Identify which cell holds the provided text, then report its [x, y] central coordinate. 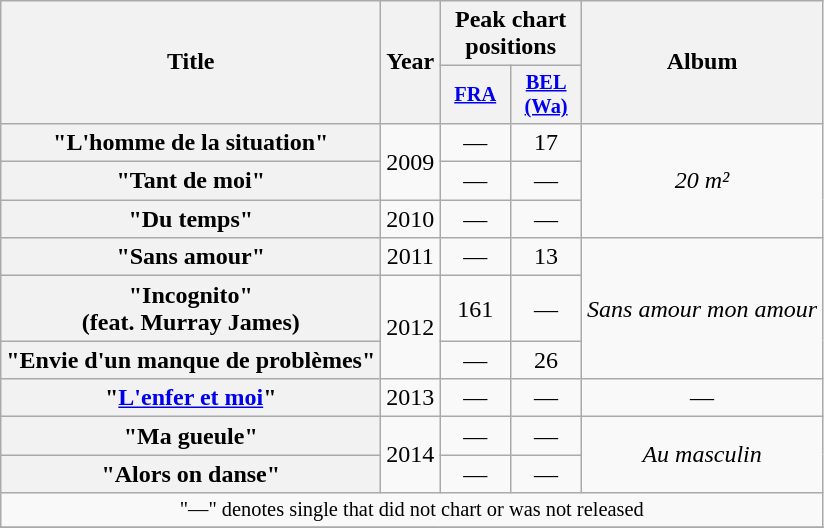
"—" denotes single that did not chart or was not released [412, 510]
"Sans amour" [191, 257]
2012 [410, 328]
20 m² [702, 180]
"Du temps" [191, 219]
Album [702, 62]
26 [546, 360]
13 [546, 257]
2009 [410, 161]
Sans amour mon amour [702, 308]
FRA [476, 95]
"Envie d'un manque de problèmes" [191, 360]
Year [410, 62]
"Incognito"(feat. Murray James) [191, 308]
"Ma gueule" [191, 436]
2014 [410, 455]
17 [546, 142]
"Alors on danse" [191, 474]
Title [191, 62]
2013 [410, 398]
"Tant de moi" [191, 181]
161 [476, 308]
Peak chart positions [511, 34]
2010 [410, 219]
"L'homme de la situation" [191, 142]
BEL (Wa) [546, 95]
Au masculin [702, 455]
"L'enfer et moi" [191, 398]
2011 [410, 257]
